Extract the (X, Y) coordinate from the center of the cell holding the provided text.  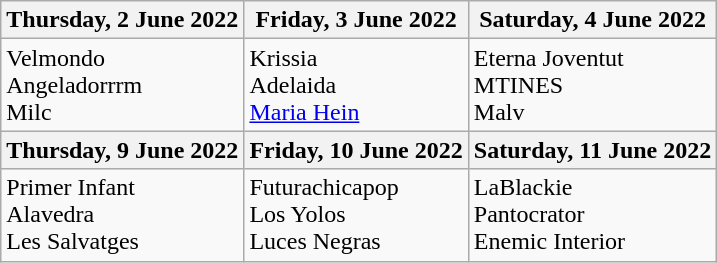
Thursday, 2 June 2022 (122, 20)
VelmondoAngeladorrrmMilc (122, 85)
Eterna JoventutMTINESMalv (592, 85)
FuturachicapopLos YolosLuces Negras (356, 215)
KrissiaAdelaidaMaria Hein (356, 85)
Friday, 3 June 2022 (356, 20)
Friday, 10 June 2022 (356, 150)
Saturday, 11 June 2022 (592, 150)
Thursday, 9 June 2022 (122, 150)
Saturday, 4 June 2022 (592, 20)
LaBlackiePantocratorEnemic Interior (592, 215)
Primer InfantAlavedraLes Salvatges (122, 215)
